Scan for the cell matching the given text and deliver its [x, y] coordinate at center. 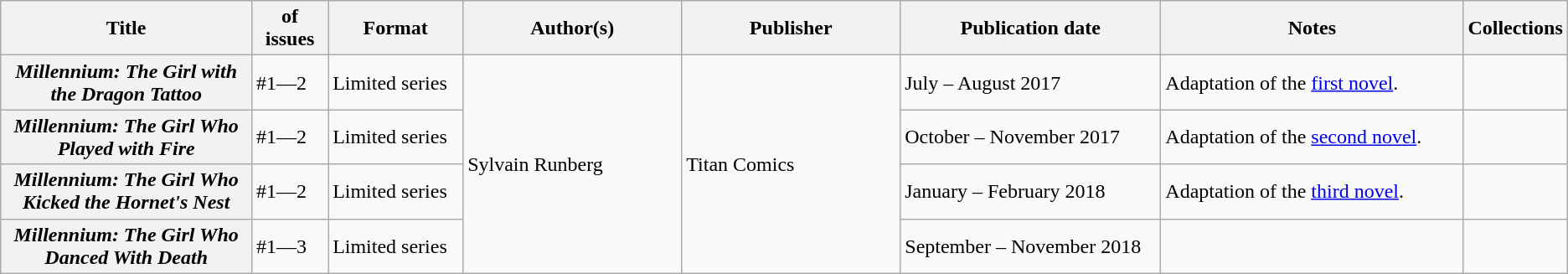
Adaptation of the third novel. [1312, 191]
October – November 2017 [1030, 137]
Format [395, 28]
Adaptation of the first novel. [1312, 82]
Publication date [1030, 28]
Notes [1312, 28]
Adaptation of the second novel. [1312, 137]
Title [126, 28]
Author(s) [573, 28]
of issues [290, 28]
Millennium: The Girl with the Dragon Tattoo [126, 82]
Millennium: The Girl Who Played with Fire [126, 137]
Publisher [791, 28]
January – February 2018 [1030, 191]
July – August 2017 [1030, 82]
Sylvain Runberg [573, 164]
Collections [1515, 28]
Titan Comics [791, 164]
September – November 2018 [1030, 246]
#1—3 [290, 246]
Millennium: The Girl Who Danced With Death [126, 246]
Millennium: The Girl Who Kicked the Hornet's Nest [126, 191]
